Output the [x, y] coordinate of the center of the cell containing the given text.  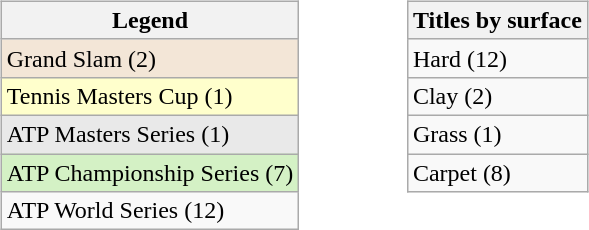
Titles by surface [497, 20]
ATP Masters Series (1) [150, 134]
Clay (2) [497, 96]
Legend [150, 20]
Hard (12) [497, 58]
ATP World Series (12) [150, 211]
ATP Championship Series (7) [150, 173]
Carpet (8) [497, 173]
Tennis Masters Cup (1) [150, 96]
Grand Slam (2) [150, 58]
Grass (1) [497, 134]
